Return the (X, Y) coordinate for the center point of the cell that contains the specified text.  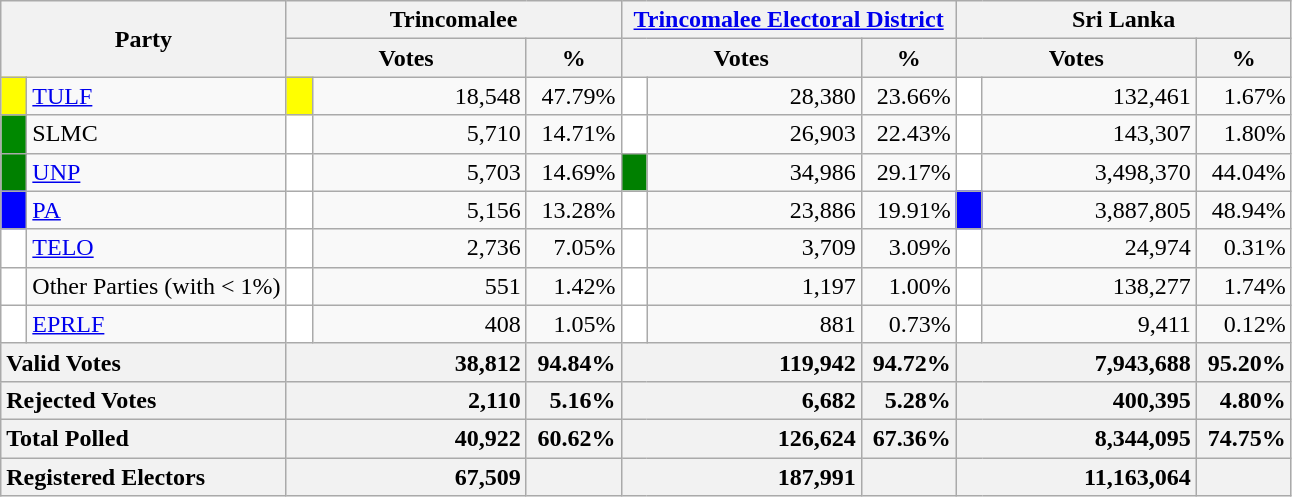
126,624 (741, 438)
3,887,805 (1089, 210)
1.74% (1244, 286)
7.05% (574, 248)
PA (156, 210)
0.73% (908, 324)
Party (144, 39)
1.05% (574, 324)
67.36% (908, 438)
408 (419, 324)
1.80% (1244, 134)
Rejected Votes (144, 400)
22.43% (908, 134)
38,812 (406, 362)
EPRLF (156, 324)
5.28% (908, 400)
3.09% (908, 248)
Registered Electors (144, 477)
SLMC (156, 134)
14.69% (574, 172)
23,886 (754, 210)
48.94% (1244, 210)
24,974 (1089, 248)
TELO (156, 248)
1,197 (754, 286)
2,110 (406, 400)
1.00% (908, 286)
13.28% (574, 210)
94.84% (574, 362)
44.04% (1244, 172)
UNP (156, 172)
Trincomalee (454, 20)
5,703 (419, 172)
Total Polled (144, 438)
TULF (156, 96)
9,411 (1089, 324)
0.31% (1244, 248)
6,682 (741, 400)
1.67% (1244, 96)
95.20% (1244, 362)
3,498,370 (1089, 172)
187,991 (741, 477)
0.12% (1244, 324)
7,943,688 (1076, 362)
18,548 (419, 96)
28,380 (754, 96)
14.71% (574, 134)
23.66% (908, 96)
138,277 (1089, 286)
Trincomalee Electoral District (788, 20)
881 (754, 324)
143,307 (1089, 134)
4.80% (1244, 400)
5.16% (574, 400)
3,709 (754, 248)
132,461 (1089, 96)
40,922 (406, 438)
74.75% (1244, 438)
19.91% (908, 210)
47.79% (574, 96)
5,710 (419, 134)
Valid Votes (144, 362)
8,344,095 (1076, 438)
67,509 (406, 477)
34,986 (754, 172)
29.17% (908, 172)
11,163,064 (1076, 477)
5,156 (419, 210)
60.62% (574, 438)
26,903 (754, 134)
551 (419, 286)
Sri Lanka (1124, 20)
Other Parties (with < 1%) (156, 286)
119,942 (741, 362)
400,395 (1076, 400)
2,736 (419, 248)
94.72% (908, 362)
1.42% (574, 286)
